Pinpoint the cell where the given text exists, returning its (x, y) midpoint coordinate. 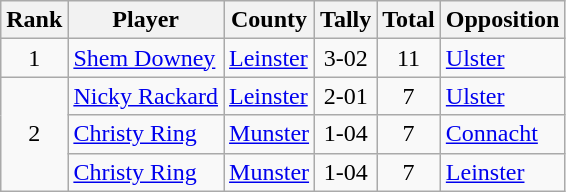
Player (146, 20)
2 (34, 134)
Shem Downey (146, 58)
Tally (346, 20)
2-01 (346, 96)
Rank (34, 20)
11 (409, 58)
Connacht (502, 134)
County (270, 20)
Nicky Rackard (146, 96)
Total (409, 20)
Opposition (502, 20)
3-02 (346, 58)
1 (34, 58)
